Extract the (X, Y) coordinate from the center of the cell holding the provided text.  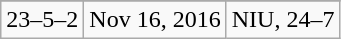
Nov 16, 2016 (155, 20)
23–5–2 (42, 20)
NIU, 24–7 (283, 20)
